Extract the (X, Y) coordinate from the center of the cell holding the provided text.  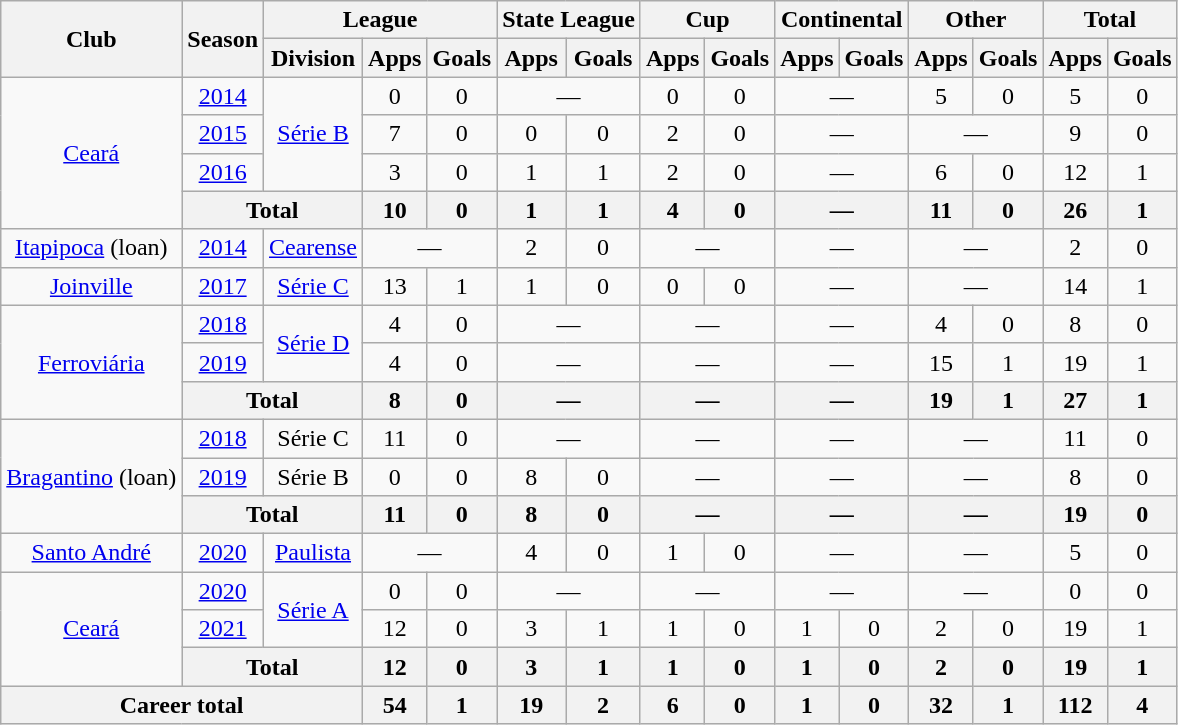
League (380, 20)
Career total (182, 705)
13 (395, 286)
2016 (223, 172)
27 (1075, 400)
9 (1075, 134)
15 (941, 362)
26 (1075, 210)
Continental (842, 20)
54 (395, 705)
Cup (707, 20)
Itapipoca (loan) (92, 248)
Santo André (92, 553)
Bragantino (loan) (92, 476)
2017 (223, 286)
2021 (223, 629)
Série D (314, 343)
Division (314, 58)
Season (223, 39)
2015 (223, 134)
32 (941, 705)
Série A (314, 610)
Paulista (314, 553)
7 (395, 134)
Ferroviária (92, 362)
14 (1075, 286)
Other (976, 20)
10 (395, 210)
Cearense (314, 248)
Joinville (92, 286)
Club (92, 39)
State League (569, 20)
112 (1075, 705)
